For the text-containing cell, return its midpoint in (x, y) coordinate format. 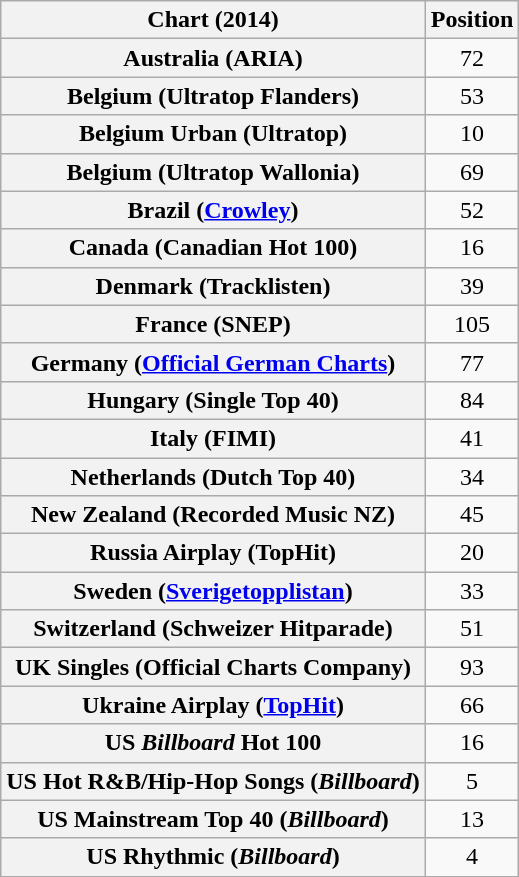
69 (472, 172)
Switzerland (Schweizer Hitparade) (213, 629)
Belgium Urban (Ultratop) (213, 134)
Position (472, 20)
4 (472, 857)
33 (472, 591)
34 (472, 477)
Belgium (Ultratop Wallonia) (213, 172)
93 (472, 667)
53 (472, 96)
Russia Airplay (TopHit) (213, 553)
84 (472, 400)
72 (472, 58)
45 (472, 515)
Italy (FIMI) (213, 438)
105 (472, 324)
5 (472, 781)
Denmark (Tracklisten) (213, 286)
51 (472, 629)
10 (472, 134)
New Zealand (Recorded Music NZ) (213, 515)
Canada (Canadian Hot 100) (213, 248)
Netherlands (Dutch Top 40) (213, 477)
France (SNEP) (213, 324)
Belgium (Ultratop Flanders) (213, 96)
Ukraine Airplay (TopHit) (213, 705)
Hungary (Single Top 40) (213, 400)
UK Singles (Official Charts Company) (213, 667)
Australia (ARIA) (213, 58)
66 (472, 705)
20 (472, 553)
US Rhythmic (Billboard) (213, 857)
Brazil (Crowley) (213, 210)
13 (472, 819)
39 (472, 286)
Germany (Official German Charts) (213, 362)
52 (472, 210)
Sweden (Sverigetopplistan) (213, 591)
41 (472, 438)
US Mainstream Top 40 (Billboard) (213, 819)
Chart (2014) (213, 20)
US Hot R&B/Hip-Hop Songs (Billboard) (213, 781)
US Billboard Hot 100 (213, 743)
77 (472, 362)
